Return (x, y) of the center of cell containing provided text 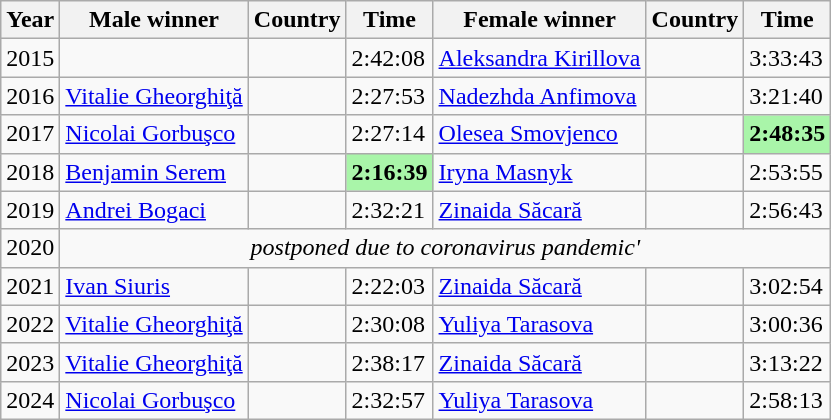
3:00:36 (788, 324)
2021 (30, 286)
2023 (30, 362)
2:30:08 (390, 324)
Aleksandra Kirillova (540, 58)
2:38:17 (390, 362)
2:32:21 (390, 210)
Female winner (540, 20)
Benjamin Serem (154, 172)
2018 (30, 172)
Olesea Smovjenco (540, 134)
2022 (30, 324)
2:42:08 (390, 58)
3:21:40 (788, 96)
2:27:14 (390, 134)
2017 (30, 134)
2019 (30, 210)
Nadezhda Anfimova (540, 96)
postponed due to coronavirus pandemic' (446, 248)
2:22:03 (390, 286)
2016 (30, 96)
2024 (30, 400)
2:56:43 (788, 210)
Year (30, 20)
2:32:57 (390, 400)
3:13:22 (788, 362)
2:48:35 (788, 134)
3:02:54 (788, 286)
Male winner (154, 20)
2:27:53 (390, 96)
2:58:13 (788, 400)
Iryna Masnyk (540, 172)
Ivan Siuris (154, 286)
2020 (30, 248)
2:53:55 (788, 172)
2015 (30, 58)
2:16:39 (390, 172)
3:33:43 (788, 58)
Andrei Bogaci (154, 210)
